Find where the given text appears and provide that cell's center as (x, y) coordinate. 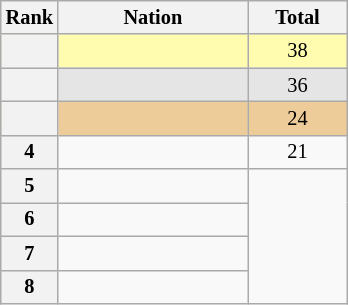
21 (298, 152)
Rank (30, 17)
7 (30, 253)
4 (30, 152)
6 (30, 219)
36 (298, 85)
Nation (153, 17)
8 (30, 287)
5 (30, 186)
Total (298, 17)
38 (298, 51)
24 (298, 118)
